Determine the (x, y) coordinate at the center of the cell enclosing the given text.  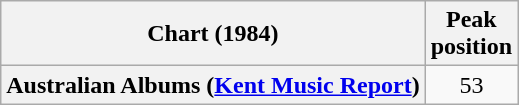
Chart (1984) (213, 34)
Peak position (471, 34)
Australian Albums (Kent Music Report) (213, 85)
53 (471, 85)
